Locate the cell with the specified text and output its [x, y] center coordinate. 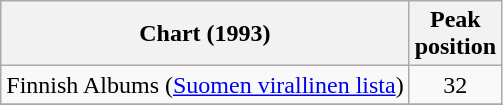
32 [455, 85]
Chart (1993) [205, 34]
Finnish Albums (Suomen virallinen lista) [205, 85]
Peakposition [455, 34]
